Locate the cell with the specified text and output its [x, y] center coordinate. 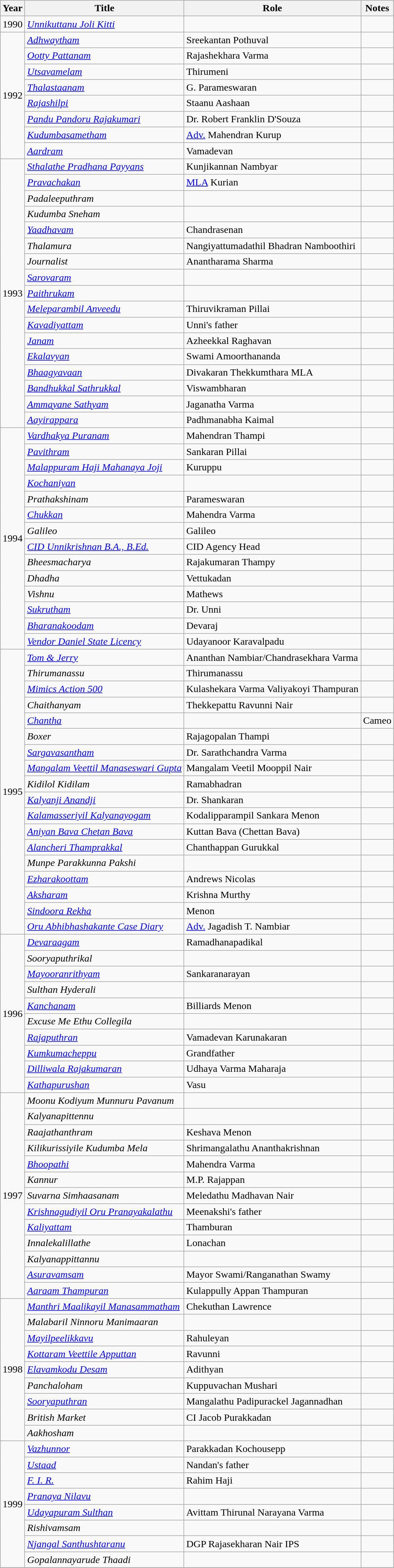
1992 [12, 95]
Paithrukam [104, 293]
Vendor Daniel State Licency [104, 641]
Cameo [377, 721]
G. Parameswaran [272, 87]
Dilliwala Rajakumaran [104, 1069]
Adv. Mahendran Kurup [272, 135]
Shrimangalathu Ananthakrishnan [272, 1148]
Kudumbasametham [104, 135]
Asuravamsam [104, 1275]
Yaadhavam [104, 230]
Meledathu Madhavan Nair [272, 1195]
Role [272, 8]
Nangiyattumadathil Bhadran Namboothiri [272, 246]
Kuruppu [272, 467]
Kuppuvachan Mushari [272, 1385]
Kumkumacheppu [104, 1053]
Chekuthan Lawrence [272, 1306]
Kavadiyattam [104, 325]
Bhoopathi [104, 1164]
Suvarna Simhaasanam [104, 1195]
Moonu Kodiyum Munnuru Pavanum [104, 1101]
Munpe Parakkunna Pakshi [104, 863]
Dhadha [104, 578]
Mayor Swami/Ranganathan Swamy [272, 1275]
Kannur [104, 1180]
Jaganatha Varma [272, 404]
Aniyan Bava Chetan Bava [104, 831]
Kalyanapittennu [104, 1116]
Mayooranrithyam [104, 974]
Sankaranarayan [272, 974]
Ustaad [104, 1464]
Krishnagudiyil Oru Pranayakalathu [104, 1212]
Tom & Jerry [104, 657]
Vazhunnor [104, 1449]
Viswambharan [272, 388]
Njangal Santhushtaranu [104, 1544]
Dr. Sarathchandra Varma [272, 752]
Parameswaran [272, 499]
Aardram [104, 151]
Adithyan [272, 1370]
Journalist [104, 262]
Mangalam Veetil Mooppil Nair [272, 768]
Chantha [104, 721]
Thiruvikraman Pillai [272, 309]
Adv. Jagadish T. Nambiar [272, 926]
Divakaran Thekkumthara MLA [272, 372]
1999 [12, 1504]
Kalamasseriyil Kalyanayogam [104, 816]
1994 [12, 538]
Kuttan Bava (Chettan Bava) [272, 831]
Azheekkal Raghavan [272, 341]
Innalekalillathe [104, 1243]
Kilikurissiyile Kudumba Mela [104, 1148]
Sthalathe Pradhana Payyans [104, 166]
Sulthan Hyderali [104, 990]
Vamadevan Karunakaran [272, 1037]
Rajaputhran [104, 1037]
Dr. Robert Franklin D'Souza [272, 119]
Vishnu [104, 594]
Pravachakan [104, 182]
Mangalam Veettil Manaseswari Gupta [104, 768]
Kochaniyan [104, 483]
Gopalannayarude Thaadi [104, 1560]
Dr. Shankaran [272, 800]
DGP Rajasekharan Nair IPS [272, 1544]
Adhwaytham [104, 40]
Ootty Pattanam [104, 56]
Malappuram Haji Mahanaya Joji [104, 467]
Unnikuttanu Joli Kitti [104, 24]
Sarovaram [104, 277]
Chaithanyam [104, 705]
Raajathanthram [104, 1132]
Ekalavyan [104, 356]
Vamadevan [272, 151]
Rishivamsam [104, 1528]
CID Agency Head [272, 547]
Meleparambil Anveedu [104, 309]
Rajakumaran Thampy [272, 562]
Oru Abhibhashakante Case Diary [104, 926]
Kidilol Kidilam [104, 784]
CI Jacob Purakkadan [272, 1417]
MLA Kurian [272, 182]
Vardhakya Puranam [104, 435]
Kathapurushan [104, 1085]
Thekkepattu Ravunni Nair [272, 705]
Krishna Murthy [272, 895]
Thirumeni [272, 72]
1993 [12, 293]
Aaraam Thampuran [104, 1291]
Swami Amoorthananda [272, 356]
Andrews Nicolas [272, 879]
Panchaloham [104, 1385]
Sooryaputhrikal [104, 958]
Kulashekara Varma Valiyakoyi Thampuran [272, 689]
Sindoora Rekha [104, 910]
Vettukadan [272, 578]
Bharanakoodam [104, 626]
Kudumba Sneham [104, 214]
Sargavasantham [104, 752]
Parakkadan Kochousepp [272, 1449]
Pranaya Nilavu [104, 1496]
Rajashilpi [104, 103]
Ravunni [272, 1354]
Aayirappara [104, 420]
Ananthan Nambiar/Chandrasekhara Varma [272, 657]
Padhmanabha Kaimal [272, 420]
Ammayane Sathyam [104, 404]
Year [12, 8]
Kanchanam [104, 1006]
Bandhukkal Sathrukkal [104, 388]
Unni's father [272, 325]
Kulappully Appan Thampuran [272, 1291]
CID Unnikrishnan B.A., B.Ed. [104, 547]
Nandan's father [272, 1464]
1998 [12, 1370]
British Market [104, 1417]
1997 [12, 1195]
Kunjikannan Nambyar [272, 166]
Chandrasenan [272, 230]
Thamburan [272, 1227]
Mangalathu Padipurackel Jagannadhan [272, 1401]
Elavamkodu Desam [104, 1370]
Thalastaanam [104, 87]
Sukrutham [104, 610]
Kaliyattam [104, 1227]
Rajashekhara Varma [272, 56]
Sooryaputhran [104, 1401]
Mayilpeelikkavu [104, 1338]
Keshava Menon [272, 1132]
Sreekantan Pothuval [272, 40]
Alancheri Thamprakkal [104, 847]
Mahendran Thampi [272, 435]
1996 [12, 1013]
M.P. Rajappan [272, 1180]
Rajagopalan Thampi [272, 737]
Staanu Aashaan [272, 103]
Aakhosham [104, 1433]
Rahim Haji [272, 1481]
Excuse Me Ethu Collegila [104, 1021]
Boxer [104, 737]
Prathakshinam [104, 499]
Chanthappan Gurukkal [272, 847]
F. I. R. [104, 1481]
Devaraj [272, 626]
Ramadhanapadikal [272, 942]
1995 [12, 792]
Avittam Thirunal Narayana Varma [272, 1512]
Anantharama Sharma [272, 262]
Vasu [272, 1085]
Dr. Unni [272, 610]
Udayapuram Sulthan [104, 1512]
Kalyanappittannu [104, 1259]
Lonachan [272, 1243]
Pavithram [104, 451]
Billiards Menon [272, 1006]
Utsavamelam [104, 72]
Kalyanji Anandji [104, 800]
Kodalipparampil Sankara Menon [272, 816]
Ramabhadran [272, 784]
Thalamura [104, 246]
Udayanoor Karavalpadu [272, 641]
Ezharakoottam [104, 879]
Bheesmacharya [104, 562]
Aksharam [104, 895]
Mimics Action 500 [104, 689]
Janam [104, 341]
Pandu Pandoru Rajakumari [104, 119]
Bhaagyavaan [104, 372]
Devaraagam [104, 942]
Title [104, 8]
Rahuleyan [272, 1338]
Menon [272, 910]
Meenakshi's father [272, 1212]
1990 [12, 24]
Chukkan [104, 515]
Notes [377, 8]
Malabaril Ninnoru Manimaaran [104, 1322]
Udhaya Varma Maharaja [272, 1069]
Manthri Maalikayil Manasammatham [104, 1306]
Padaleeputhram [104, 198]
Kottaram Veettile Apputtan [104, 1354]
Grandfather [272, 1053]
Mathews [272, 594]
Sankaran Pillai [272, 451]
